Return the [X, Y] coordinate for the center point of the cell that contains the specified text.  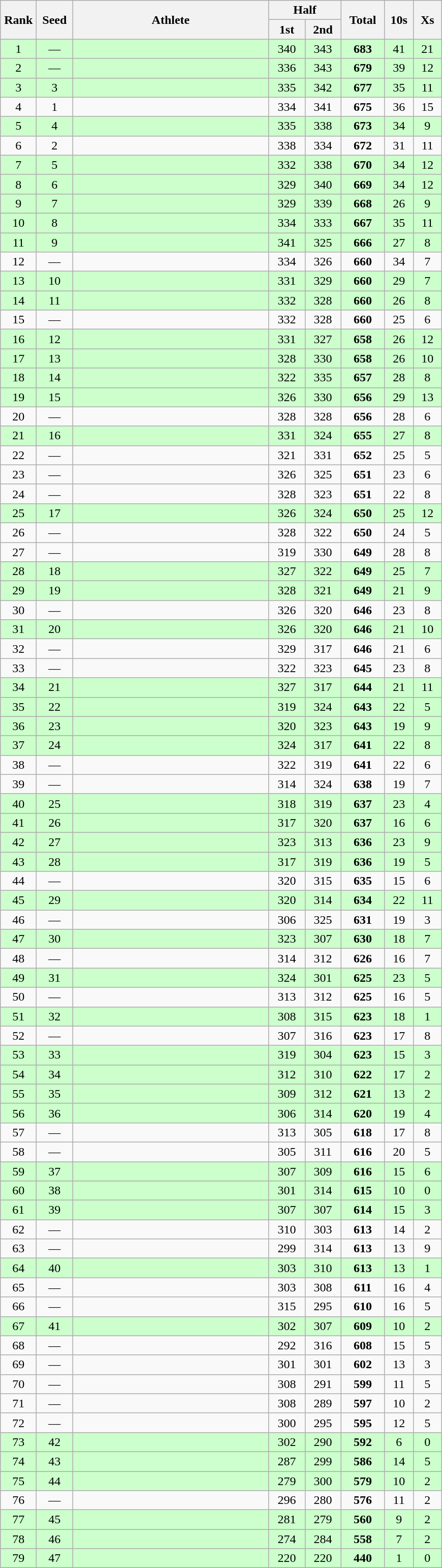
70 [18, 1384]
622 [363, 1074]
57 [18, 1132]
339 [323, 203]
614 [363, 1210]
287 [287, 1461]
289 [323, 1403]
290 [323, 1442]
63 [18, 1249]
621 [363, 1094]
48 [18, 958]
618 [363, 1132]
668 [363, 203]
65 [18, 1287]
292 [287, 1345]
679 [363, 68]
634 [363, 900]
666 [363, 243]
10s [399, 20]
49 [18, 978]
631 [363, 920]
78 [18, 1539]
667 [363, 223]
59 [18, 1171]
291 [323, 1384]
440 [363, 1558]
645 [363, 668]
602 [363, 1365]
560 [363, 1520]
61 [18, 1210]
296 [287, 1500]
683 [363, 49]
599 [363, 1384]
620 [363, 1113]
304 [323, 1055]
280 [323, 1500]
54 [18, 1074]
Total [363, 20]
610 [363, 1307]
284 [323, 1539]
Seed [55, 20]
73 [18, 1442]
71 [18, 1403]
2nd [323, 29]
342 [323, 87]
Athlete [171, 20]
626 [363, 958]
75 [18, 1481]
579 [363, 1481]
652 [363, 455]
655 [363, 436]
60 [18, 1191]
318 [287, 803]
630 [363, 939]
55 [18, 1094]
333 [323, 223]
669 [363, 184]
595 [363, 1423]
68 [18, 1345]
558 [363, 1539]
Rank [18, 20]
77 [18, 1520]
597 [363, 1403]
76 [18, 1500]
Half [305, 10]
274 [287, 1539]
52 [18, 1036]
50 [18, 997]
67 [18, 1326]
64 [18, 1268]
311 [323, 1152]
670 [363, 165]
586 [363, 1461]
576 [363, 1500]
611 [363, 1287]
69 [18, 1365]
Xs [427, 20]
608 [363, 1345]
673 [363, 126]
53 [18, 1055]
638 [363, 784]
675 [363, 107]
657 [363, 378]
1st [287, 29]
635 [363, 881]
281 [287, 1520]
58 [18, 1152]
609 [363, 1326]
79 [18, 1558]
62 [18, 1229]
51 [18, 1016]
592 [363, 1442]
56 [18, 1113]
644 [363, 687]
677 [363, 87]
72 [18, 1423]
672 [363, 145]
615 [363, 1191]
74 [18, 1461]
336 [287, 68]
66 [18, 1307]
